Provide the (x, y) coordinate of the cell's center where the given text is located.  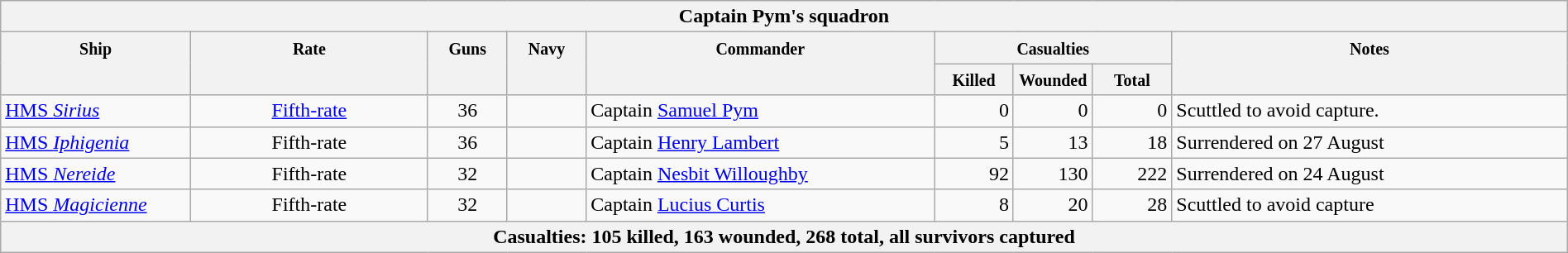
Guns (467, 64)
222 (1132, 174)
18 (1132, 142)
Casualties: 105 killed, 163 wounded, 268 total, all survivors captured (784, 236)
Captain Nesbit Willoughby (761, 174)
Navy (547, 64)
Captain Lucius Curtis (761, 205)
Commander (761, 64)
Captain Pym's squadron (784, 17)
Wounded (1053, 79)
Ship (96, 64)
92 (974, 174)
Surrendered on 24 August (1370, 174)
Scuttled to avoid capture (1370, 205)
130 (1053, 174)
8 (974, 205)
Killed (974, 79)
HMS Magicienne (96, 205)
Total (1132, 79)
28 (1132, 205)
Casualties (1054, 48)
Surrendered on 27 August (1370, 142)
HMS Iphigenia (96, 142)
Notes (1370, 64)
HMS Sirius (96, 111)
HMS Nereide (96, 174)
Scuttled to avoid capture. (1370, 111)
Captain Henry Lambert (761, 142)
20 (1053, 205)
Rate (309, 64)
Captain Samuel Pym (761, 111)
13 (1053, 142)
5 (974, 142)
